Pinpoint the cell where the given text exists, returning its (X, Y) midpoint coordinate. 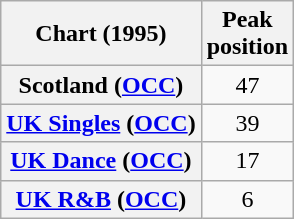
UK Singles (OCC) (101, 123)
Peakposition (247, 34)
Scotland (OCC) (101, 85)
UK Dance (OCC) (101, 161)
UK R&B (OCC) (101, 199)
47 (247, 85)
17 (247, 161)
Chart (1995) (101, 34)
6 (247, 199)
39 (247, 123)
